Capture the cell that displays the provided text and extract its (x, y) central coordinate. 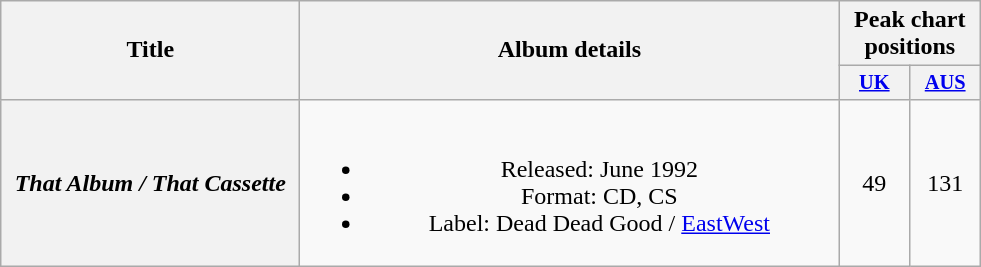
Album details (570, 50)
That Album / That Cassette (150, 182)
Title (150, 50)
49 (874, 182)
Released: June 1992Format: CD, CSLabel: Dead Dead Good / EastWest (570, 182)
Peak chartpositions (910, 34)
UK (874, 83)
131 (946, 182)
AUS (946, 83)
